Scan for the cell matching the given text and deliver its (X, Y) coordinate at center. 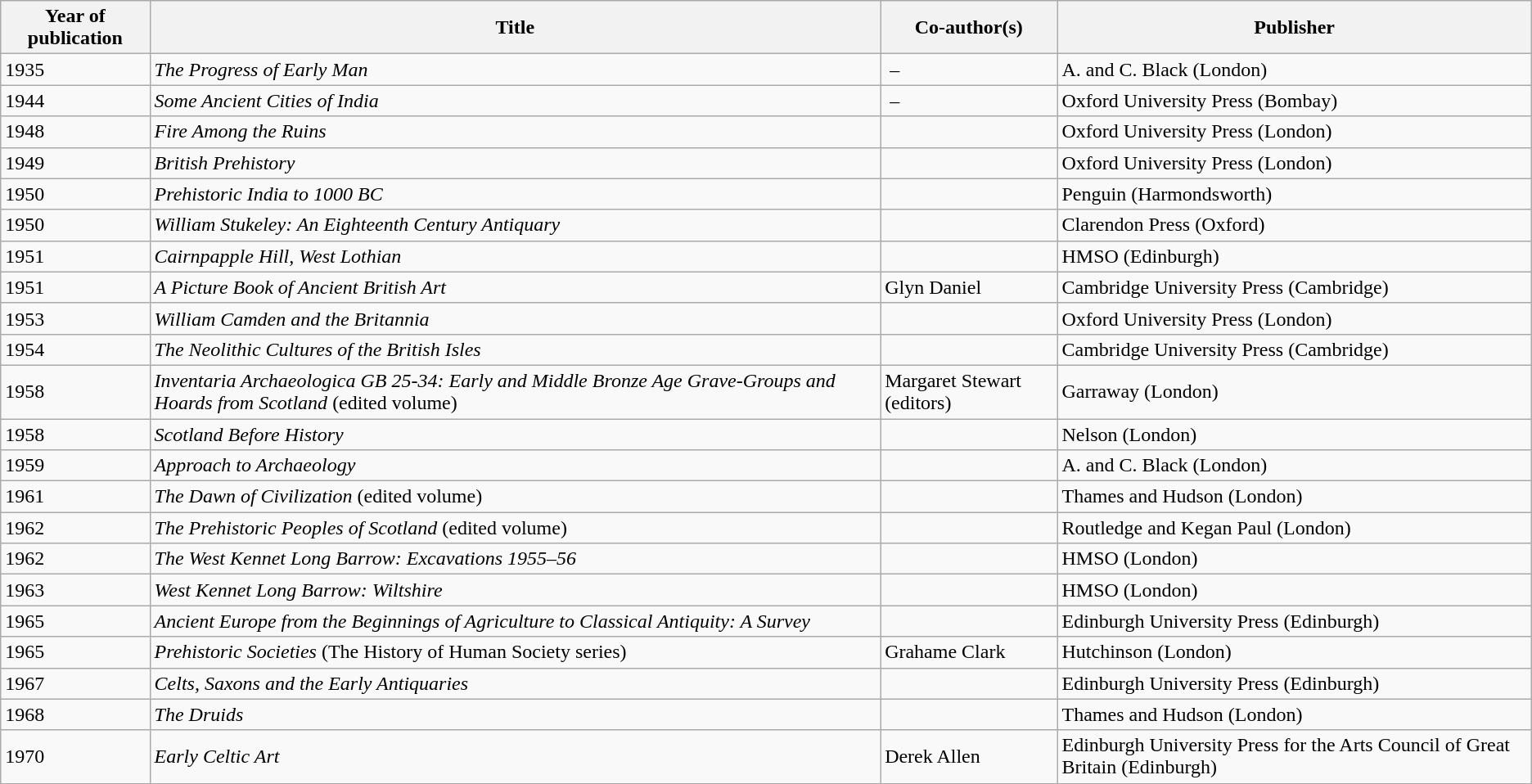
British Prehistory (516, 163)
Title (516, 28)
Routledge and Kegan Paul (London) (1295, 528)
Glyn Daniel (969, 287)
Edinburgh University Press for the Arts Council of Great Britain (Edinburgh) (1295, 756)
Garraway (London) (1295, 391)
HMSO (Edinburgh) (1295, 256)
The Dawn of Civilization (edited volume) (516, 497)
Clarendon Press (Oxford) (1295, 225)
1963 (75, 590)
1970 (75, 756)
Co-author(s) (969, 28)
Cairnpapple Hill, West Lothian (516, 256)
Inventaria Archaeologica GB 25-34: Early and Middle Bronze Age Grave-Groups and Hoards from Scotland (edited volume) (516, 391)
Scotland Before History (516, 435)
Ancient Europe from the Beginnings of Agriculture to Classical Antiquity: A Survey (516, 621)
Publisher (1295, 28)
The Progress of Early Man (516, 70)
Approach to Archaeology (516, 466)
The Prehistoric Peoples of Scotland (edited volume) (516, 528)
1949 (75, 163)
Margaret Stewart (editors) (969, 391)
1935 (75, 70)
1967 (75, 683)
1961 (75, 497)
Hutchinson (London) (1295, 652)
Nelson (London) (1295, 435)
1954 (75, 349)
Penguin (Harmondsworth) (1295, 194)
Fire Among the Ruins (516, 132)
Early Celtic Art (516, 756)
The Druids (516, 714)
Some Ancient Cities of India (516, 101)
William Camden and the Britannia (516, 318)
Prehistoric Societies (The History of Human Society series) (516, 652)
The Neolithic Cultures of the British Isles (516, 349)
Oxford University Press (Bombay) (1295, 101)
Celts, Saxons and the Early Antiquaries (516, 683)
1959 (75, 466)
William Stukeley: An Eighteenth Century Antiquary (516, 225)
1968 (75, 714)
A Picture Book of Ancient British Art (516, 287)
Year of publication (75, 28)
Derek Allen (969, 756)
1953 (75, 318)
The West Kennet Long Barrow: Excavations 1955–56 (516, 559)
Grahame Clark (969, 652)
1948 (75, 132)
West Kennet Long Barrow: Wiltshire (516, 590)
1944 (75, 101)
Prehistoric India to 1000 BC (516, 194)
